Return the [X, Y] coordinate for the center point of the cell that contains the specified text.  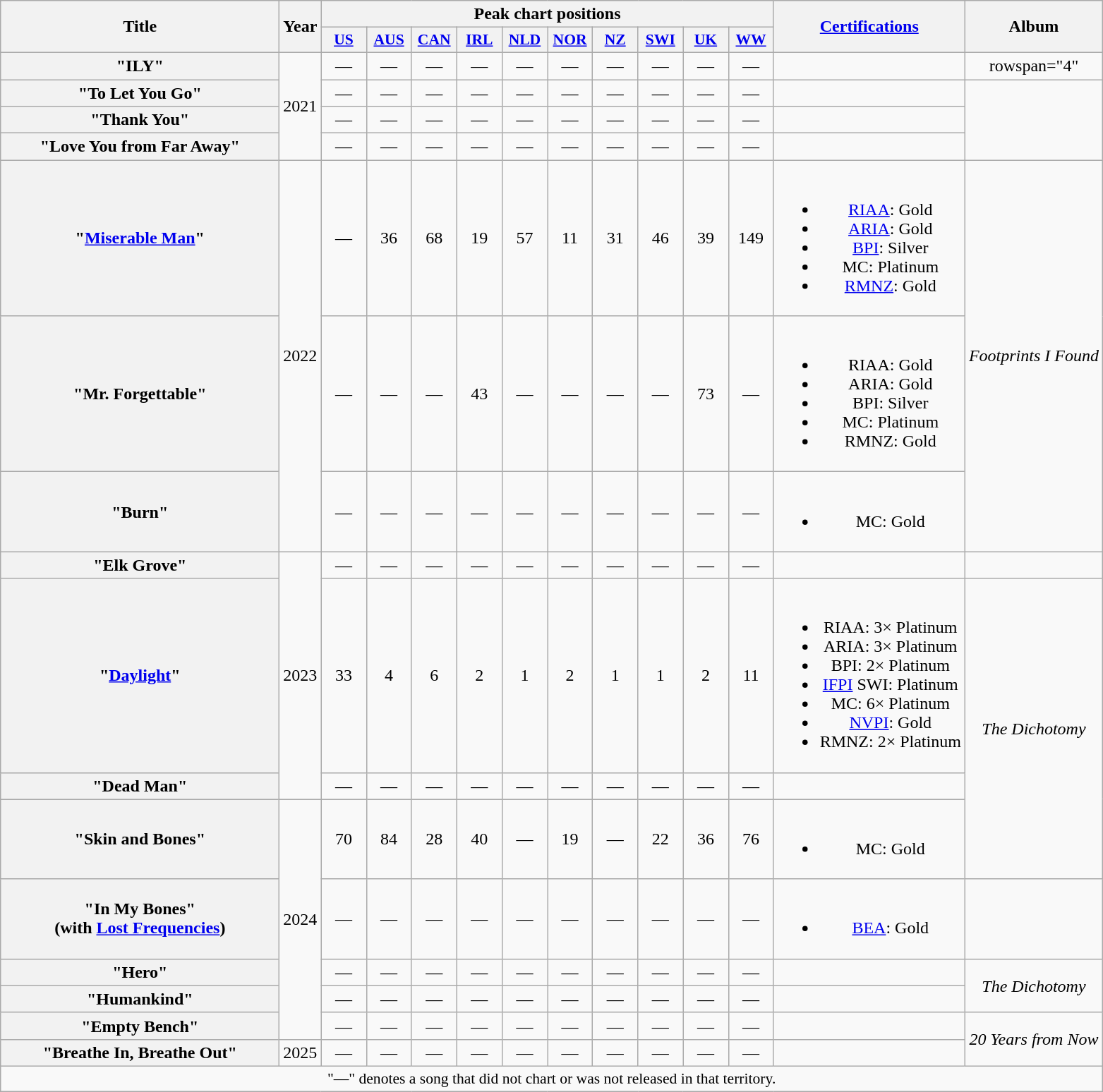
Album [1033, 27]
2025 [301, 1052]
US [344, 40]
"Hero" [140, 972]
"Empty Bench" [140, 1026]
"Skin and Bones" [140, 839]
"Mr. Forgettable" [140, 394]
70 [344, 839]
"Love You from Far Away" [140, 147]
AUS [389, 40]
SWI [661, 40]
"Dead Man" [140, 786]
"Breathe In, Breathe Out" [140, 1052]
"Elk Grove" [140, 565]
22 [661, 839]
33 [344, 676]
68 [434, 238]
73 [706, 394]
Footprints I Found [1033, 356]
Title [140, 27]
84 [389, 839]
NZ [615, 40]
149 [751, 238]
Year [301, 27]
"Humankind" [140, 999]
"—" denotes a song that did not chart or was not released in that territory. [552, 1079]
57 [524, 238]
2023 [301, 676]
"ILY" [140, 66]
Peak chart positions [548, 14]
40 [479, 839]
39 [706, 238]
rowspan="4" [1033, 66]
RIAA: 3× PlatinumARIA: 3× PlatinumBPI: 2× PlatinumIFPI SWI: PlatinumMC: 6× PlatinumNVPI: GoldRMNZ: 2× Platinum [869, 676]
2024 [301, 919]
CAN [434, 40]
NLD [524, 40]
20 Years from Now [1033, 1039]
IRL [479, 40]
76 [751, 839]
"In My Bones"(with Lost Frequencies) [140, 918]
6 [434, 676]
NOR [570, 40]
BEA: Gold [869, 918]
31 [615, 238]
2022 [301, 356]
28 [434, 839]
"Burn" [140, 512]
4 [389, 676]
46 [661, 238]
43 [479, 394]
"Thank You" [140, 120]
"To Let You Go" [140, 92]
Certifications [869, 27]
2021 [301, 106]
WW [751, 40]
"Miserable Man" [140, 238]
"Daylight" [140, 676]
UK [706, 40]
